Output the [X, Y] coordinate of the center of the cell containing the given text.  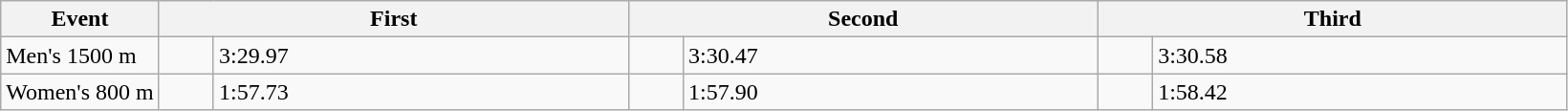
Women's 800 m [80, 92]
1:57.73 [421, 92]
Men's 1500 m [80, 55]
Second [862, 19]
1:57.90 [891, 92]
3:30.47 [891, 55]
3:30.58 [1361, 55]
Third [1333, 19]
First [394, 19]
Event [80, 19]
3:29.97 [421, 55]
1:58.42 [1361, 92]
